Identify which cell holds the provided text, then report its [x, y] central coordinate. 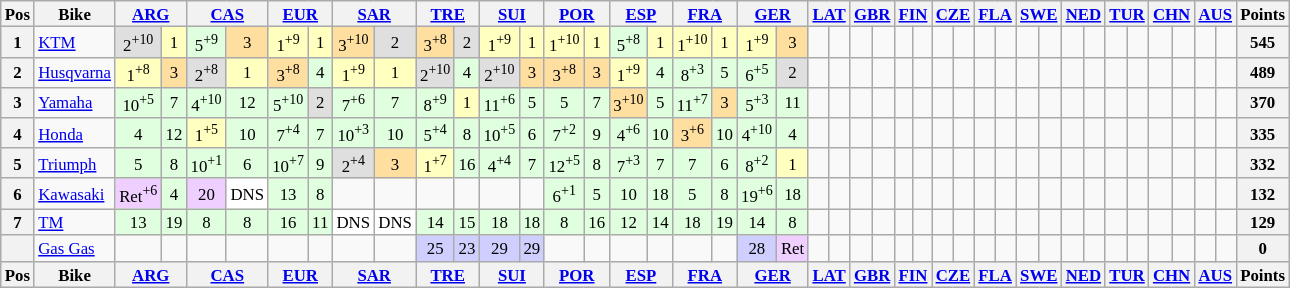
7+3 [628, 163]
5+10 [288, 103]
5+8 [628, 42]
Ret+6 [138, 194]
Gas Gas [74, 248]
23 [466, 248]
4+4 [499, 163]
2+8 [206, 72]
7+4 [288, 133]
25 [435, 248]
335 [1262, 133]
370 [1262, 103]
19+6 [757, 194]
11+6 [499, 103]
12+5 [564, 163]
10+7 [288, 163]
20 [206, 194]
4+6 [628, 133]
0 [1262, 248]
6+5 [757, 72]
28 [757, 248]
5+3 [757, 103]
15 [466, 222]
7+6 [353, 103]
7+2 [564, 133]
8+3 [692, 72]
8+2 [757, 163]
3+6 [692, 133]
545 [1262, 42]
5+9 [206, 42]
Husqvarna [74, 72]
1+5 [206, 133]
10+3 [353, 133]
Yamaha [74, 103]
489 [1262, 72]
5+4 [435, 133]
11+7 [692, 103]
Ret [793, 248]
6+1 [564, 194]
Honda [74, 133]
TM [74, 222]
Triumph [74, 163]
129 [1262, 222]
10+1 [206, 163]
2+4 [353, 163]
332 [1262, 163]
1+8 [138, 72]
1+7 [435, 163]
8+9 [435, 103]
Kawasaki [74, 194]
KTM [74, 42]
132 [1262, 194]
